Extract the [X, Y] coordinate from the center of the cell holding the provided text.  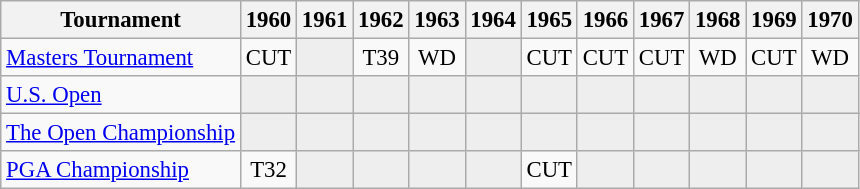
1970 [830, 20]
1965 [549, 20]
Masters Tournament [121, 58]
1967 [661, 20]
1969 [774, 20]
1964 [493, 20]
T32 [268, 170]
PGA Championship [121, 170]
1960 [268, 20]
Tournament [121, 20]
1962 [381, 20]
U.S. Open [121, 95]
The Open Championship [121, 133]
1966 [605, 20]
T39 [381, 58]
1968 [718, 20]
1961 [325, 20]
1963 [437, 20]
